Find where the given text appears and provide that cell's center as (x, y) coordinate. 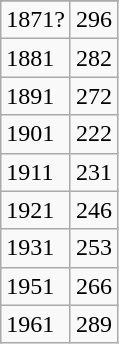
1931 (36, 248)
1901 (36, 134)
1921 (36, 210)
246 (94, 210)
266 (94, 286)
1881 (36, 58)
272 (94, 96)
282 (94, 58)
1961 (36, 324)
296 (94, 20)
1871? (36, 20)
253 (94, 248)
1891 (36, 96)
222 (94, 134)
289 (94, 324)
1951 (36, 286)
1911 (36, 172)
231 (94, 172)
